From the cell containing the given text, extract its center point as [X, Y] coordinate. 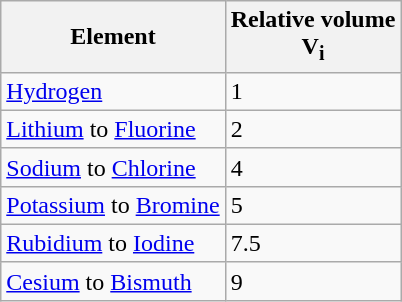
Sodium to Chlorine [113, 167]
Potassium to Bromine [113, 205]
9 [313, 281]
1 [313, 91]
Lithium to Fluorine [113, 129]
4 [313, 167]
Rubidium to Iodine [113, 243]
5 [313, 205]
Element [113, 36]
2 [313, 129]
Cesium to Bismuth [113, 281]
7.5 [313, 243]
Relative volume Vi [313, 36]
Hydrogen [113, 91]
